Return [X, Y] of the center of cell containing provided text 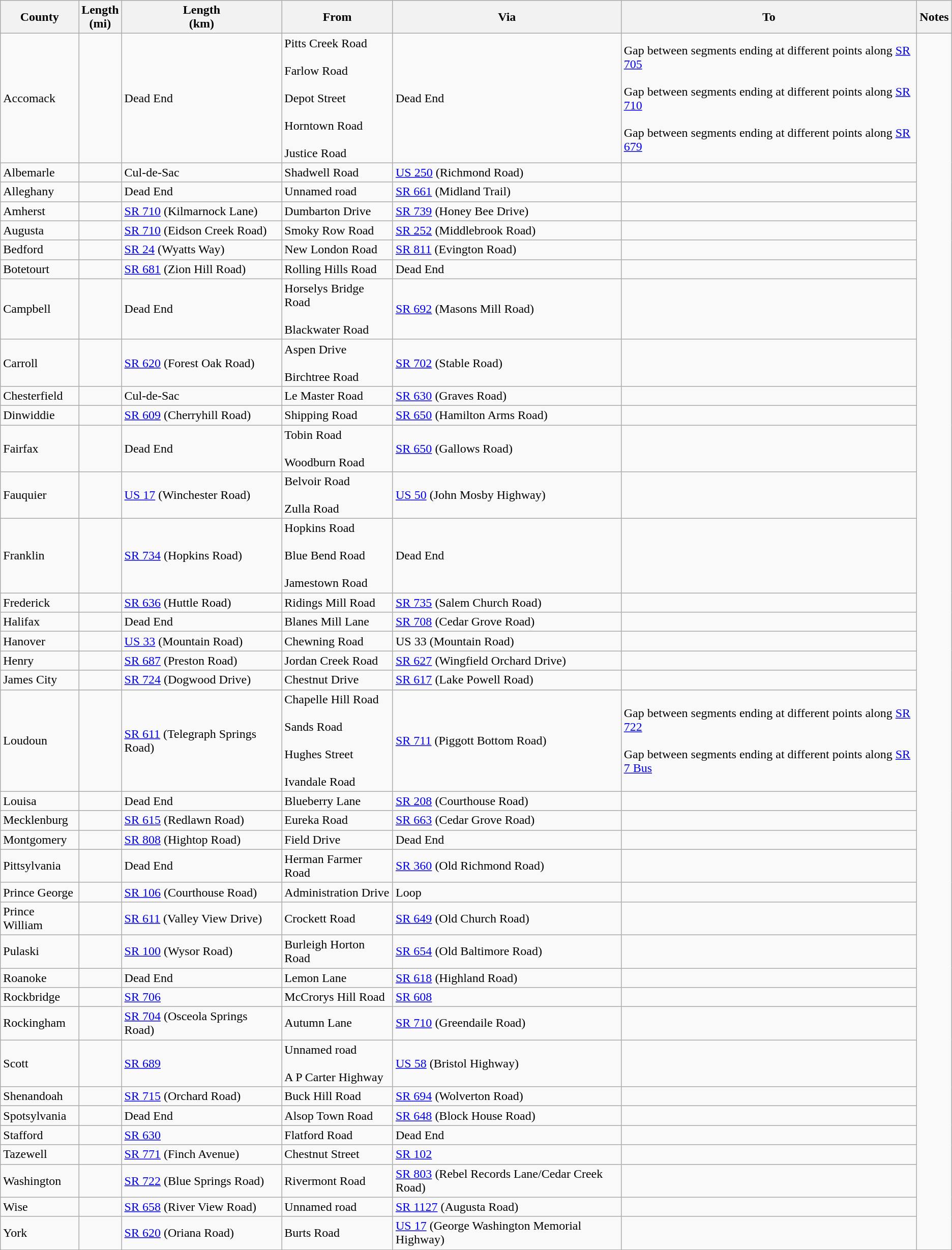
Eureka Road [338, 820]
Alleghany [40, 192]
Rockingham [40, 1023]
SR 689 [201, 1063]
SR 648 (Block House Road) [507, 1116]
Prince William [40, 918]
Louisa [40, 801]
SR 704 (Osceola Springs Road) [201, 1023]
Loudoun [40, 740]
Montgomery [40, 840]
Alsop Town Road [338, 1116]
Accomack [40, 98]
SR 658 (River View Road) [201, 1207]
Autumn Lane [338, 1023]
SR 739 (Honey Bee Drive) [507, 211]
Pittsylvania [40, 866]
SR 710 (Greendaile Road) [507, 1023]
SR 627 (Wingfield Orchard Drive) [507, 661]
SR 710 (Eidson Creek Road) [201, 230]
US 250 (Richmond Road) [507, 172]
SR 771 (Finch Avenue) [201, 1154]
US 17 (George Washington Memorial Highway) [507, 1233]
SR 24 (Wyatts Way) [201, 250]
Buck Hill Road [338, 1096]
Fairfax [40, 449]
SR 106 (Courthouse Road) [201, 892]
SR 681 (Zion Hill Road) [201, 269]
SR 618 (Highland Road) [507, 978]
SR 661 (Midland Trail) [507, 192]
Crockett Road [338, 918]
Hopkins RoadBlue Bend RoadJamestown Road [338, 556]
Chestnut Street [338, 1154]
SR 649 (Old Church Road) [507, 918]
SR 611 (Telegraph Springs Road) [201, 740]
Horselys Bridge RoadBlackwater Road [338, 309]
Tobin RoadWoodburn Road [338, 449]
SR 702 (Stable Road) [507, 363]
US 50 (John Mosby Highway) [507, 495]
Franklin [40, 556]
Notes [934, 17]
Carroll [40, 363]
SR 735 (Salem Church Road) [507, 603]
SR 694 (Wolverton Road) [507, 1096]
SR 636 (Huttle Road) [201, 603]
Shadwell Road [338, 172]
Via [507, 17]
Aspen DriveBirchtree Road [338, 363]
Gap between segments ending at different points along SR 722Gap between segments ending at different points along SR 7 Bus [769, 740]
Jordan Creek Road [338, 661]
James City [40, 680]
Length(km) [201, 17]
SR 630 (Graves Road) [507, 396]
Hanover [40, 641]
Botetourt [40, 269]
SR 803 (Rebel Records Lane/Cedar Creek Road) [507, 1181]
Blueberry Lane [338, 801]
SR 811 (Evington Road) [507, 250]
Burts Road [338, 1233]
SR 360 (Old Richmond Road) [507, 866]
To [769, 17]
SR 650 (Gallows Road) [507, 449]
SR 620 (Forest Oak Road) [201, 363]
Length(mi) [100, 17]
Blanes Mill Lane [338, 622]
US 58 (Bristol Highway) [507, 1063]
Spotsylvania [40, 1116]
Wise [40, 1207]
SR 711 (Piggott Bottom Road) [507, 740]
Rivermont Road [338, 1181]
Amherst [40, 211]
SR 617 (Lake Powell Road) [507, 680]
SR 734 (Hopkins Road) [201, 556]
Shipping Road [338, 415]
Flatford Road [338, 1135]
SR 1127 (Augusta Road) [507, 1207]
From [338, 17]
New London Road [338, 250]
SR 687 (Preston Road) [201, 661]
Field Drive [338, 840]
SR 663 (Cedar Grove Road) [507, 820]
Frederick [40, 603]
Washington [40, 1181]
Pitts Creek RoadFarlow RoadDepot StreetHorntown RoadJustice Road [338, 98]
Administration Drive [338, 892]
Le Master Road [338, 396]
SR 100 (Wysor Road) [201, 951]
Fauquier [40, 495]
SR 620 (Oriana Road) [201, 1233]
SR 102 [507, 1154]
Chewning Road [338, 641]
SR 208 (Courthouse Road) [507, 801]
Bedford [40, 250]
SR 611 (Valley View Drive) [201, 918]
SR 715 (Orchard Road) [201, 1096]
York [40, 1233]
Unnamed roadA P Carter Highway [338, 1063]
Loop [507, 892]
Smoky Row Road [338, 230]
Rockbridge [40, 997]
Tazewell [40, 1154]
Campbell [40, 309]
Halifax [40, 622]
SR 615 (Redlawn Road) [201, 820]
SR 706 [201, 997]
Prince George [40, 892]
Dumbarton Drive [338, 211]
Herman Farmer Road [338, 866]
Scott [40, 1063]
SR 724 (Dogwood Drive) [201, 680]
Henry [40, 661]
Stafford [40, 1135]
SR 252 (Middlebrook Road) [507, 230]
Mecklenburg [40, 820]
SR 722 (Blue Springs Road) [201, 1181]
Albemarle [40, 172]
Roanoke [40, 978]
Lemon Lane [338, 978]
Pulaski [40, 951]
SR 692 (Masons Mill Road) [507, 309]
SR 708 (Cedar Grove Road) [507, 622]
US 17 (Winchester Road) [201, 495]
SR 808 (Hightop Road) [201, 840]
SR 710 (Kilmarnock Lane) [201, 211]
Chestnut Drive [338, 680]
Belvoir RoadZulla Road [338, 495]
SR 654 (Old Baltimore Road) [507, 951]
SR 650 (Hamilton Arms Road) [507, 415]
Augusta [40, 230]
Burleigh Horton Road [338, 951]
McCrorys Hill Road [338, 997]
Rolling Hills Road [338, 269]
Chapelle Hill RoadSands RoadHughes StreetIvandale Road [338, 740]
Ridings Mill Road [338, 603]
Shenandoah [40, 1096]
Chesterfield [40, 396]
SR 630 [201, 1135]
Dinwiddie [40, 415]
County [40, 17]
SR 609 (Cherryhill Road) [201, 415]
SR 608 [507, 997]
